From the cell containing the given text, extract its center point as (x, y) coordinate. 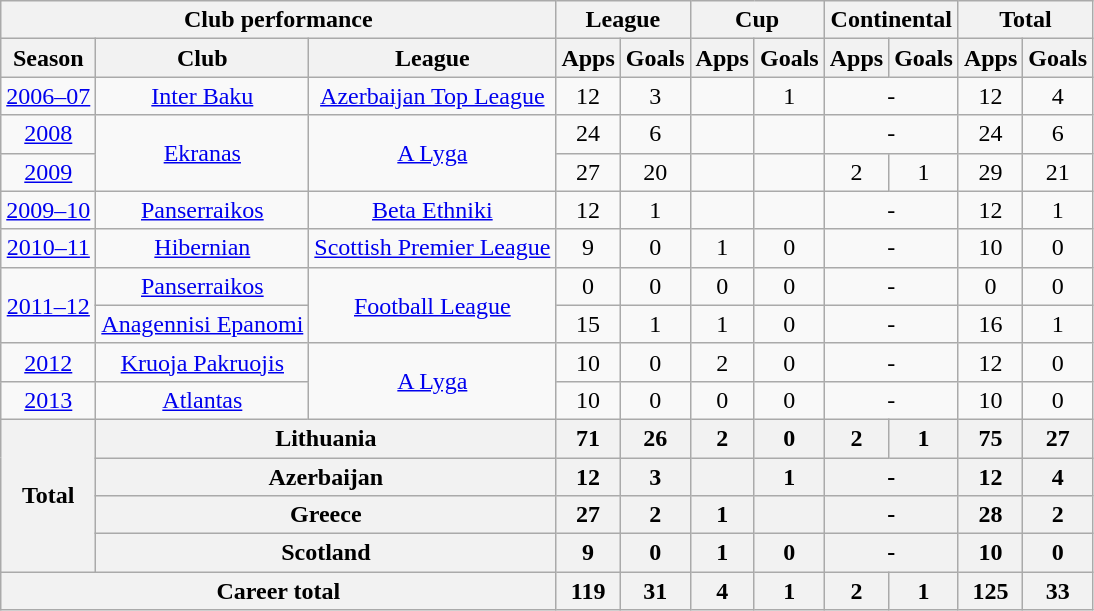
Career total (278, 591)
Scotland (326, 553)
Atlantas (202, 400)
Football League (432, 305)
26 (655, 438)
75 (990, 438)
28 (990, 515)
16 (990, 324)
29 (990, 172)
71 (588, 438)
2011–12 (48, 305)
Anagennisi Epanomi (202, 324)
15 (588, 324)
Season (48, 58)
2006–07 (48, 96)
2009–10 (48, 210)
20 (655, 172)
Club (202, 58)
Continental (891, 20)
Azerbaijan Top League (432, 96)
Azerbaijan (326, 477)
21 (1058, 172)
Kruoja Pakruojis (202, 362)
33 (1058, 591)
Scottish Premier League (432, 248)
Lithuania (326, 438)
2012 (48, 362)
125 (990, 591)
2008 (48, 134)
2009 (48, 172)
Inter Baku (202, 96)
Beta Ethniki (432, 210)
Cup (757, 20)
Greece (326, 515)
Hibernian (202, 248)
31 (655, 591)
Club performance (278, 20)
2010–11 (48, 248)
Ekranas (202, 153)
119 (588, 591)
2013 (48, 400)
